Search for the cell housing the specified text and yield its (X, Y) center coordinate. 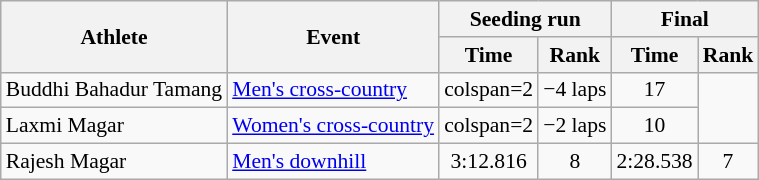
Laxmi Magar (114, 126)
Women's cross-country (333, 126)
7 (728, 162)
Event (333, 36)
10 (654, 126)
Men's downhill (333, 162)
2:28.538 (654, 162)
Athlete (114, 36)
17 (654, 90)
8 (574, 162)
Men's cross-country (333, 90)
Rajesh Magar (114, 162)
Buddhi Bahadur Tamang (114, 90)
3:12.816 (488, 162)
−4 laps (574, 90)
Seeding run (525, 19)
−2 laps (574, 126)
Final (684, 19)
